Scan for the cell matching the given text and deliver its (x, y) coordinate at center. 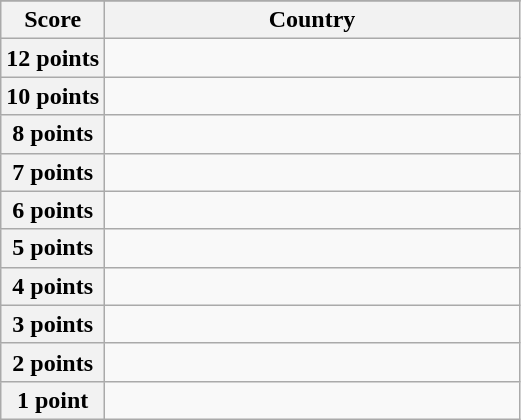
5 points (53, 248)
2 points (53, 362)
4 points (53, 286)
10 points (53, 96)
8 points (53, 134)
7 points (53, 172)
1 point (53, 400)
Score (53, 20)
Country (312, 20)
3 points (53, 324)
6 points (53, 210)
12 points (53, 58)
